Extract the (x, y) coordinate from the center of the cell holding the provided text.  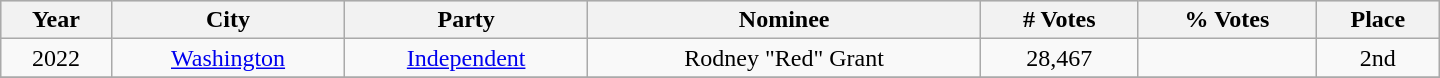
% Votes (1226, 20)
2nd (1378, 58)
2022 (56, 58)
Washington (228, 58)
Party (466, 20)
28,467 (1059, 58)
Place (1378, 20)
City (228, 20)
# Votes (1059, 20)
Nominee (784, 20)
Year (56, 20)
Independent (466, 58)
Rodney "Red" Grant (784, 58)
